Provide the [x, y] coordinate of the cell's center where the given text is located.  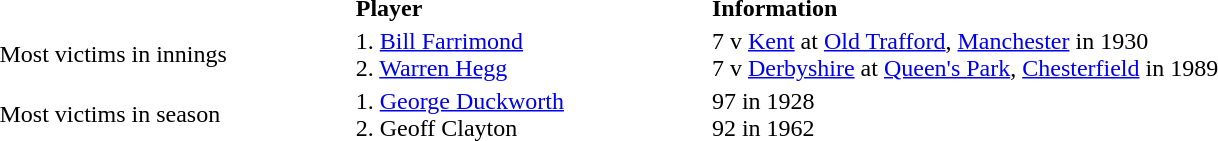
1. Bill Farrimond2. Warren Hegg [530, 54]
